Pinpoint the cell where the given text exists, returning its (X, Y) midpoint coordinate. 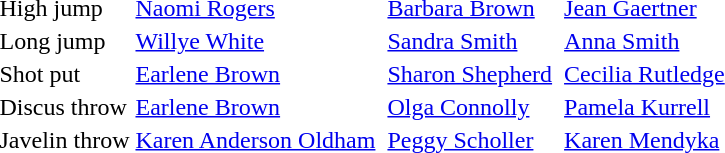
Sharon Shepherd (470, 74)
Willye White (256, 41)
Sandra Smith (470, 41)
Olga Connolly (470, 107)
